Capture the cell that displays the provided text and extract its [X, Y] central coordinate. 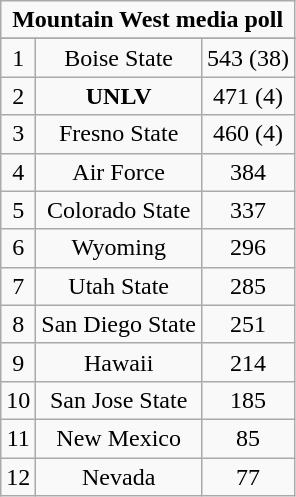
Air Force [119, 172]
Nevada [119, 477]
460 (4) [248, 134]
4 [18, 172]
Boise State [119, 58]
214 [248, 362]
Fresno State [119, 134]
3 [18, 134]
6 [18, 248]
San Jose State [119, 400]
285 [248, 286]
7 [18, 286]
Hawaii [119, 362]
296 [248, 248]
8 [18, 324]
11 [18, 438]
Utah State [119, 286]
Mountain West media poll [148, 20]
12 [18, 477]
543 (38) [248, 58]
185 [248, 400]
10 [18, 400]
Wyoming [119, 248]
2 [18, 96]
77 [248, 477]
Colorado State [119, 210]
9 [18, 362]
UNLV [119, 96]
1 [18, 58]
384 [248, 172]
85 [248, 438]
New Mexico [119, 438]
251 [248, 324]
471 (4) [248, 96]
San Diego State [119, 324]
5 [18, 210]
337 [248, 210]
